Provide the [x, y] coordinate of the cell's center where the given text is located.  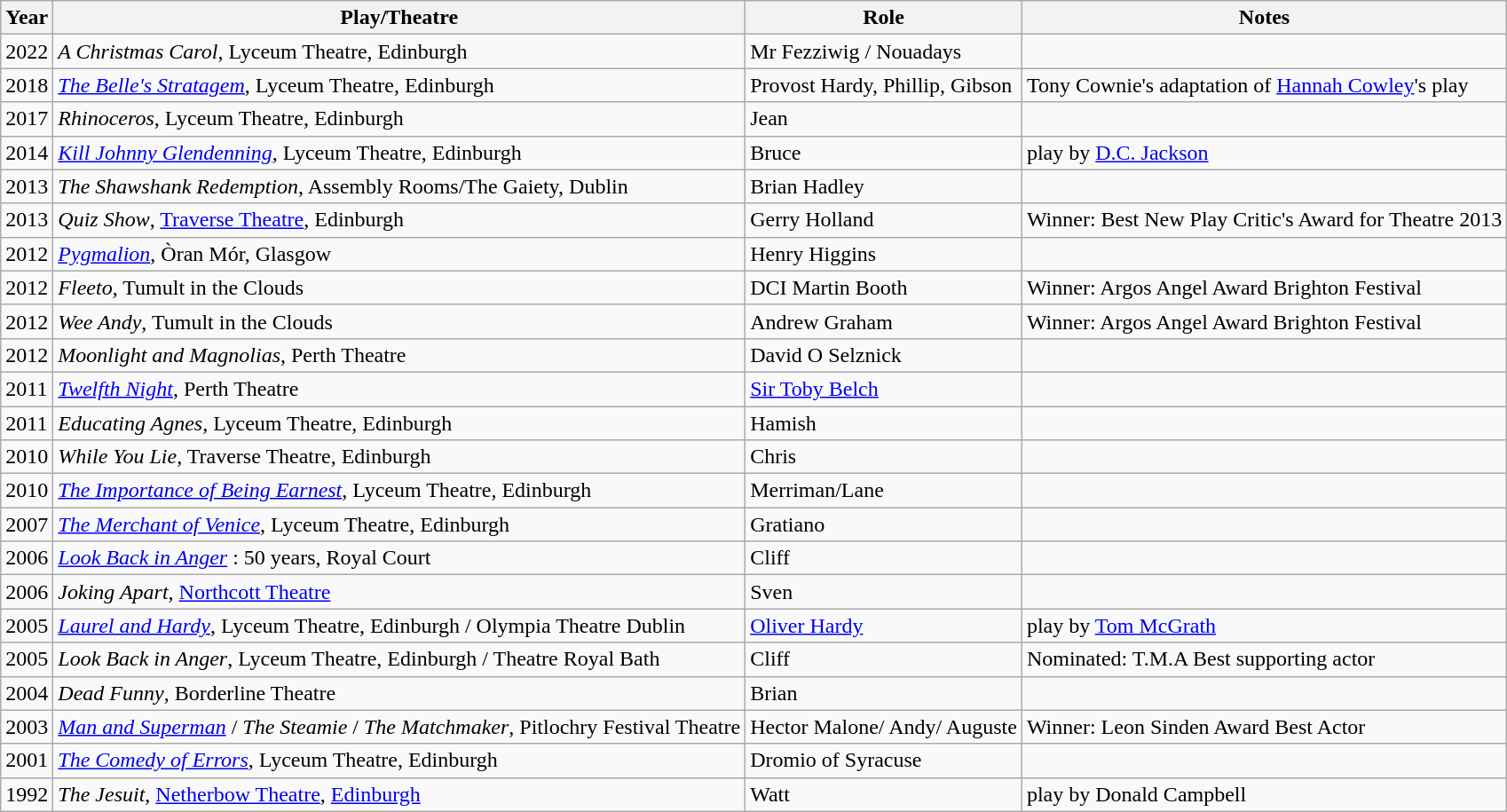
2007 [27, 524]
Andrew Graham [884, 321]
Dead Funny, Borderline Theatre [399, 693]
Winner: Leon Sinden Award Best Actor [1264, 727]
Jean [884, 119]
Provost Hardy, Phillip, Gibson [884, 85]
Wee Andy, Tumult in the Clouds [399, 321]
play by D.C. Jackson [1264, 153]
Sven [884, 592]
Nominated: T.M.A Best supporting actor [1264, 659]
The Shawshank Redemption, Assembly Rooms/The Gaiety, Dublin [399, 186]
play by Tom McGrath [1264, 626]
The Comedy of Errors, Lyceum Theatre, Edinburgh [399, 761]
Play/Theatre [399, 18]
1992 [27, 794]
Quiz Show, Traverse Theatre, Edinburgh [399, 220]
Kill Johnny Glendenning, Lyceum Theatre, Edinburgh [399, 153]
Fleeto, Tumult in the Clouds [399, 288]
Pygmalion, Òran Mór, Glasgow [399, 254]
Man and Superman / The Steamie / The Matchmaker, Pitlochry Festival Theatre [399, 727]
2018 [27, 85]
Sir Toby Belch [884, 389]
Notes [1264, 18]
The Belle's Stratagem, Lyceum Theatre, Edinburgh [399, 85]
While You Lie, Traverse Theatre, Edinburgh [399, 457]
Bruce [884, 153]
Chris [884, 457]
Moonlight and Magnolias, Perth Theatre [399, 355]
Brian [884, 693]
David O Selznick [884, 355]
Educating Agnes, Lyceum Theatre, Edinburgh [399, 423]
Year [27, 18]
Hector Malone/ Andy/ Auguste [884, 727]
DCI Martin Booth [884, 288]
Look Back in Anger, Lyceum Theatre, Edinburgh / Theatre Royal Bath [399, 659]
Hamish [884, 423]
Henry Higgins [884, 254]
Joking Apart, Northcott Theatre [399, 592]
Brian Hadley [884, 186]
Dromio of Syracuse [884, 761]
2014 [27, 153]
Role [884, 18]
2017 [27, 119]
2001 [27, 761]
Tony Cownie's adaptation of Hannah Cowley's play [1264, 85]
Gerry Holland [884, 220]
Laurel and Hardy, Lyceum Theatre, Edinburgh / Olympia Theatre Dublin [399, 626]
Watt [884, 794]
2003 [27, 727]
The Jesuit, Netherbow Theatre, Edinburgh [399, 794]
A Christmas Carol, Lyceum Theatre, Edinburgh [399, 51]
Rhinoceros, Lyceum Theatre, Edinburgh [399, 119]
Gratiano [884, 524]
The Merchant of Venice, Lyceum Theatre, Edinburgh [399, 524]
2004 [27, 693]
2022 [27, 51]
Winner: Best New Play Critic's Award for Theatre 2013 [1264, 220]
Mr Fezziwig / Nouadays [884, 51]
Look Back in Anger : 50 years, Royal Court [399, 558]
Merriman/Lane [884, 491]
The Importance of Being Earnest, Lyceum Theatre, Edinburgh [399, 491]
Oliver Hardy [884, 626]
Twelfth Night, Perth Theatre [399, 389]
play by Donald Campbell [1264, 794]
